Locate the cell with the specified text and output its [X, Y] center coordinate. 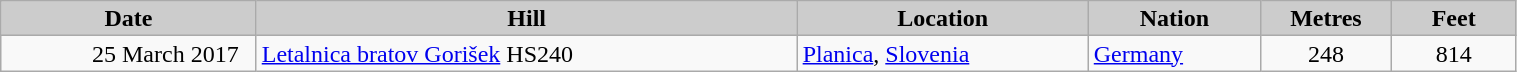
Date [128, 18]
25 March 2017 [128, 54]
Hill [526, 18]
Letalnica bratov Gorišek HS240 [526, 54]
Nation [1174, 18]
Metres [1326, 18]
Planica, Slovenia [942, 54]
Location [942, 18]
Germany [1174, 54]
Feet [1454, 18]
814 [1454, 54]
248 [1326, 54]
